Capture the cell that displays the provided text and extract its [x, y] central coordinate. 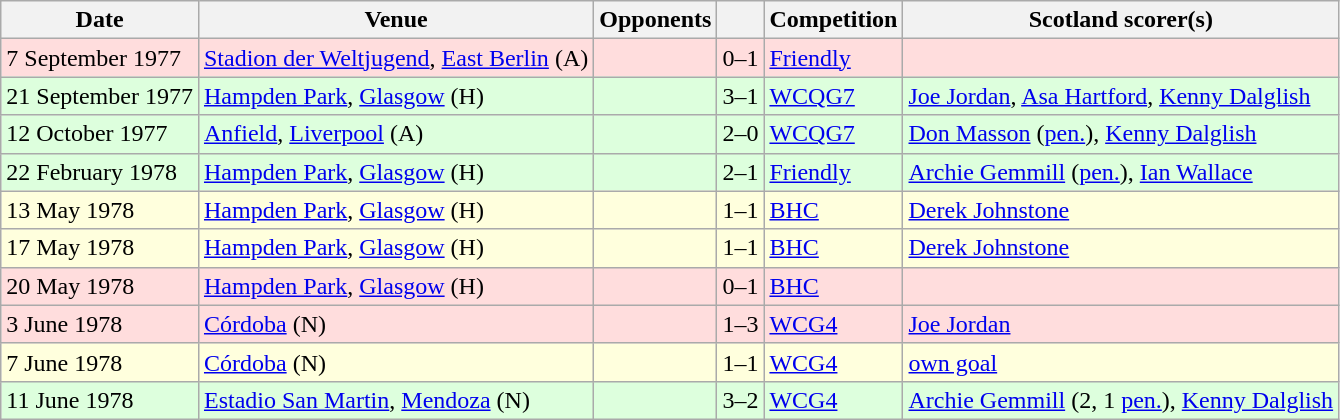
Estadio San Martin, Mendoza (N) [396, 400]
12 October 1977 [100, 134]
2–0 [740, 134]
20 May 1978 [100, 286]
13 May 1978 [100, 210]
2–1 [740, 172]
7 September 1977 [100, 58]
21 September 1977 [100, 96]
Joe Jordan [1121, 324]
11 June 1978 [100, 400]
Archie Gemmill (2, 1 pen.), Kenny Dalglish [1121, 400]
Joe Jordan, Asa Hartford, Kenny Dalglish [1121, 96]
17 May 1978 [100, 248]
Anfield, Liverpool (A) [396, 134]
3 June 1978 [100, 324]
3–2 [740, 400]
Opponents [656, 20]
own goal [1121, 362]
Scotland scorer(s) [1121, 20]
Archie Gemmill (pen.), Ian Wallace [1121, 172]
Don Masson (pen.), Kenny Dalglish [1121, 134]
1–3 [740, 324]
Date [100, 20]
3–1 [740, 96]
7 June 1978 [100, 362]
Stadion der Weltjugend, East Berlin (A) [396, 58]
Venue [396, 20]
Competition [834, 20]
22 February 1978 [100, 172]
